Find where the given text appears and provide that cell's center as (x, y) coordinate. 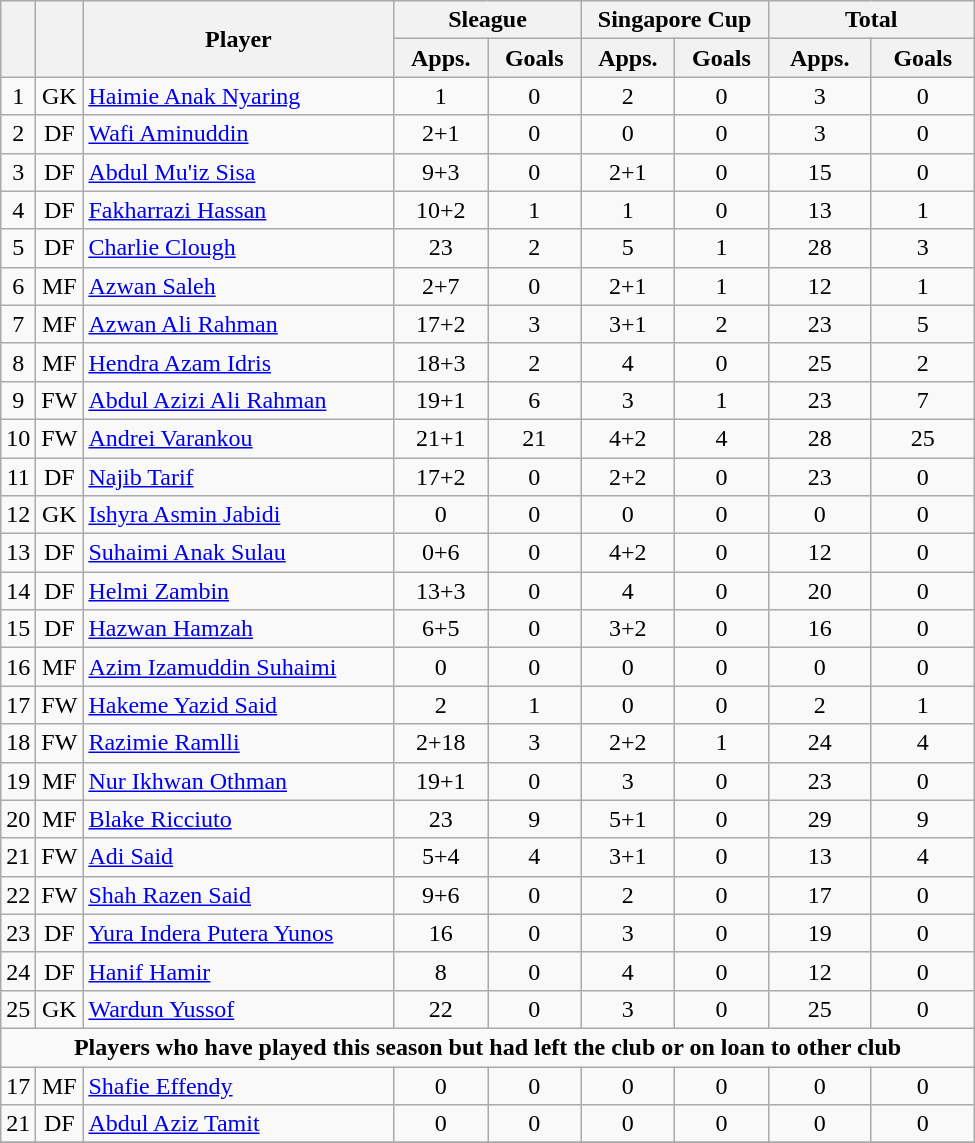
Azwan Saleh (238, 286)
21+1 (441, 438)
Helmi Zambin (238, 591)
Abdul Azizi Ali Rahman (238, 400)
Yura Indera Putera Yunos (238, 933)
Azwan Ali Rahman (238, 324)
Fakharrazi Hassan (238, 210)
Charlie Clough (238, 248)
9+6 (441, 895)
Total (871, 20)
Blake Ricciuto (238, 819)
0+6 (441, 553)
3+2 (628, 629)
11 (18, 477)
2+18 (441, 743)
18+3 (441, 362)
Sleague (488, 20)
Nur Ikhwan Othman (238, 781)
Abdul Aziz Tamit (238, 1124)
14 (18, 591)
Shafie Effendy (238, 1085)
10+2 (441, 210)
Azim Izamuddin Suhaimi (238, 667)
Wafi Aminuddin (238, 134)
6+5 (441, 629)
9+3 (441, 172)
Suhaimi Anak Sulau (238, 553)
Najib Tarif (238, 477)
18 (18, 743)
Hazwan Hamzah (238, 629)
Ishyra Asmin Jabidi (238, 515)
Singapore Cup (674, 20)
Wardun Yussof (238, 1009)
Adi Said (238, 857)
5+4 (441, 857)
Hanif Hamir (238, 971)
Hakeme Yazid Said (238, 705)
Andrei Varankou (238, 438)
Razimie Ramlli (238, 743)
Hendra Azam Idris (238, 362)
5+1 (628, 819)
Shah Razen Said (238, 895)
10 (18, 438)
Abdul Mu'iz Sisa (238, 172)
Haimie Anak Nyaring (238, 96)
13+3 (441, 591)
Players who have played this season but had left the club or on loan to other club (488, 1047)
29 (820, 819)
2+7 (441, 286)
Player (238, 39)
